Provide the [x, y] coordinate of the cell's center where the given text is located.  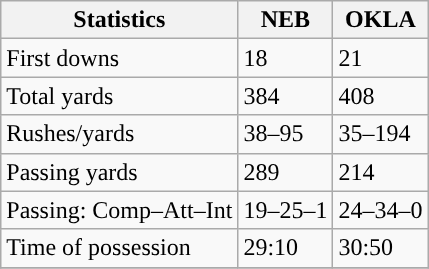
384 [286, 96]
Statistics [120, 20]
First downs [120, 58]
19–25–1 [286, 210]
Time of possession [120, 248]
29:10 [286, 248]
214 [380, 172]
408 [380, 96]
Passing: Comp–Att–Int [120, 210]
Total yards [120, 96]
35–194 [380, 134]
18 [286, 58]
38–95 [286, 134]
289 [286, 172]
21 [380, 58]
Passing yards [120, 172]
Rushes/yards [120, 134]
OKLA [380, 20]
30:50 [380, 248]
NEB [286, 20]
24–34–0 [380, 210]
